Identify which cell holds the provided text, then report its [X, Y] central coordinate. 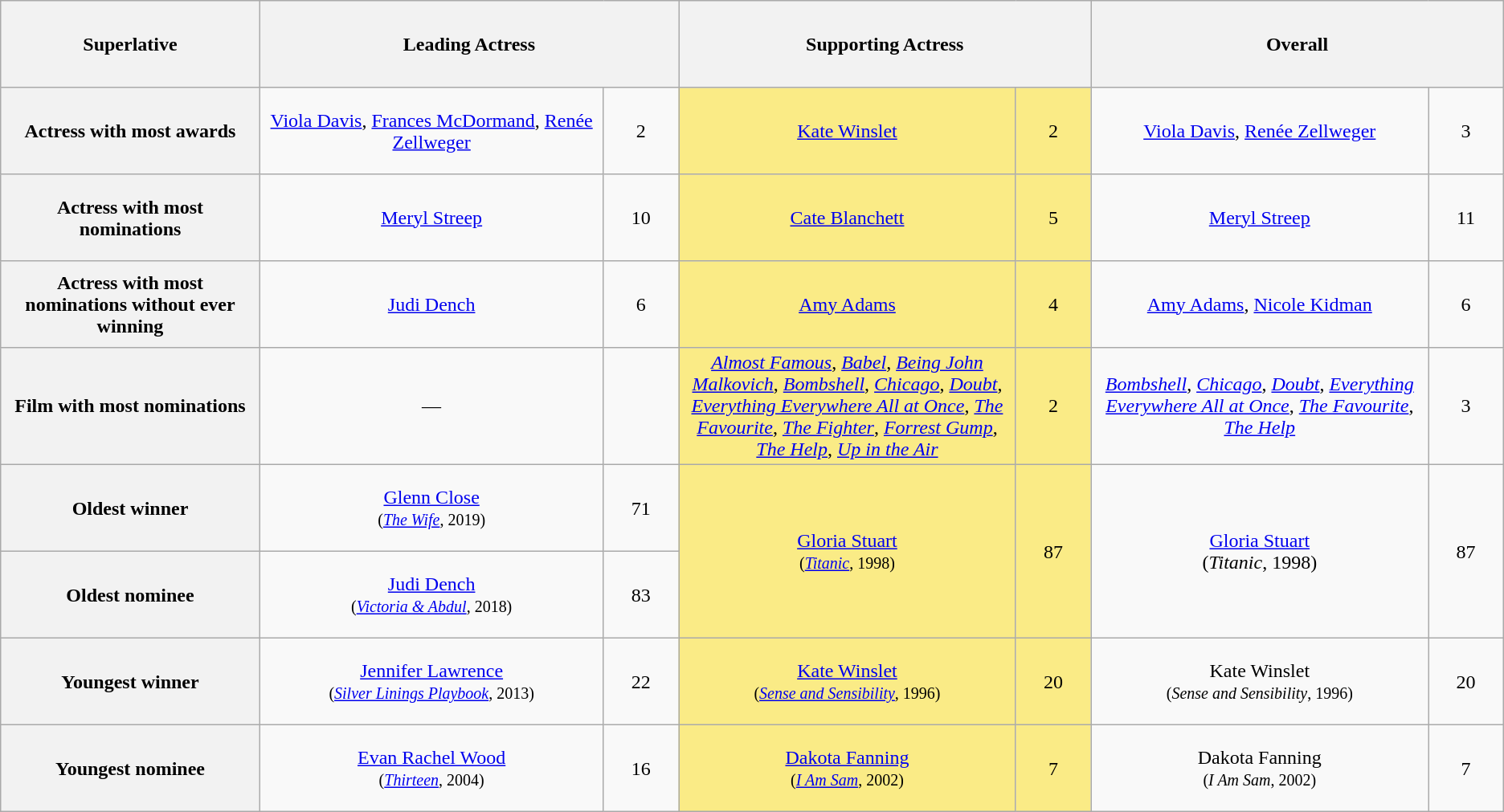
4 [1052, 304]
Jennifer Lawrence (Silver Linings Playbook, 2013) [431, 682]
Evan Rachel Wood (Thirteen, 2004) [431, 769]
Youngest nominee [130, 769]
Viola Davis, Frances McDormand, Renée Zellweger [431, 131]
Viola Davis, Renée Zellweger [1260, 131]
Bombshell, Chicago, Doubt, Everything Everywhere All at Once, The Favourite, The Help [1260, 406]
Judi Dench [431, 304]
Actress with most nominations without ever winning [130, 304]
22 [641, 682]
Amy Adams, Nicole Kidman [1260, 304]
Oldest winner [130, 508]
— [431, 406]
5 [1052, 218]
Actress with most awards [130, 131]
Cate Blanchett [848, 218]
83 [641, 595]
Oldest nominee [130, 595]
Actress with most nominations [130, 218]
Judi Dench (Victoria & Abdul, 2018) [431, 595]
10 [641, 218]
Amy Adams [848, 304]
11 [1466, 218]
Leading Actress [469, 44]
Superlative [130, 44]
Gloria Stuart (Titanic, 1998) [848, 552]
16 [641, 769]
Supporting Actress [885, 44]
Overall [1297, 44]
71 [641, 508]
Film with most nominations [130, 406]
Kate Winslet [848, 131]
Glenn Close (The Wife, 2019) [431, 508]
Youngest winner [130, 682]
Gloria Stuart(Titanic, 1998) [1260, 552]
